Scan for the cell matching the given text and deliver its (x, y) coordinate at center. 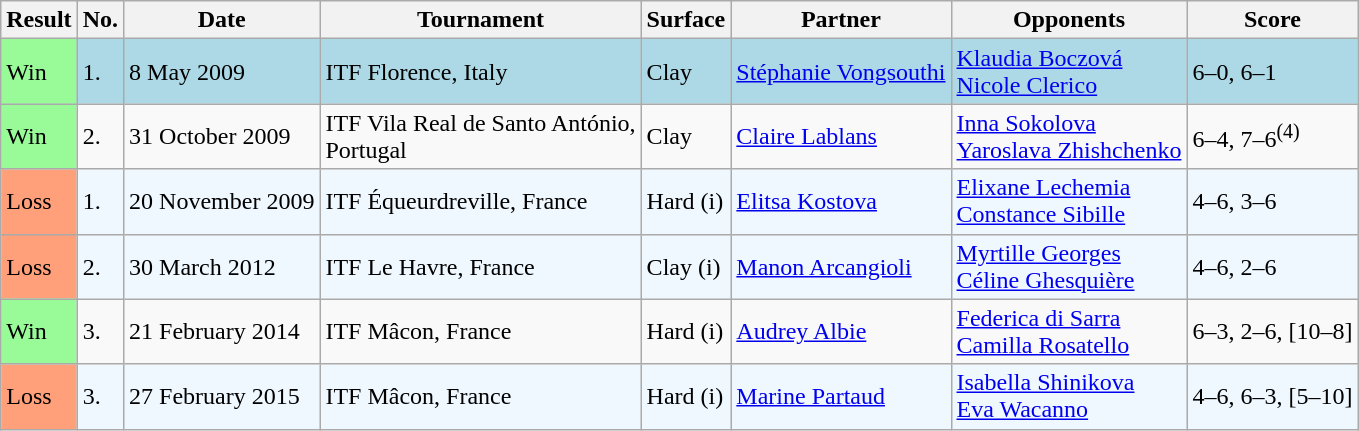
21 February 2014 (222, 332)
6–4, 7–6(4) (1272, 136)
Opponents (1069, 20)
31 October 2009 (222, 136)
Partner (841, 20)
ITF Équeurdreville, France (480, 202)
6–3, 2–6, [10–8] (1272, 332)
Claire Lablans (841, 136)
Date (222, 20)
Manon Arcangioli (841, 266)
27 February 2015 (222, 396)
Clay (i) (686, 266)
Stéphanie Vongsouthi (841, 72)
Result (39, 20)
No. (100, 20)
Audrey Albie (841, 332)
ITF Florence, Italy (480, 72)
Elitsa Kostova (841, 202)
Surface (686, 20)
4–6, 6–3, [5–10] (1272, 396)
ITF Le Havre, France (480, 266)
30 March 2012 (222, 266)
Klaudia Boczová Nicole Clerico (1069, 72)
8 May 2009 (222, 72)
4–6, 2–6 (1272, 266)
Elixane Lechemia Constance Sibille (1069, 202)
4–6, 3–6 (1272, 202)
Tournament (480, 20)
Federica di Sarra Camilla Rosatello (1069, 332)
Isabella Shinikova Eva Wacanno (1069, 396)
Score (1272, 20)
6–0, 6–1 (1272, 72)
Inna Sokolova Yaroslava Zhishchenko (1069, 136)
20 November 2009 (222, 202)
Marine Partaud (841, 396)
Myrtille Georges Céline Ghesquière (1069, 266)
ITF Vila Real de Santo António, Portugal (480, 136)
